Detect which cell encompasses the target text, then output its [X, Y] center coordinate. 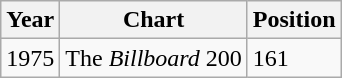
Position [294, 20]
The Billboard 200 [154, 58]
1975 [30, 58]
Chart [154, 20]
161 [294, 58]
Year [30, 20]
